Return [x, y] of the center of cell containing provided text 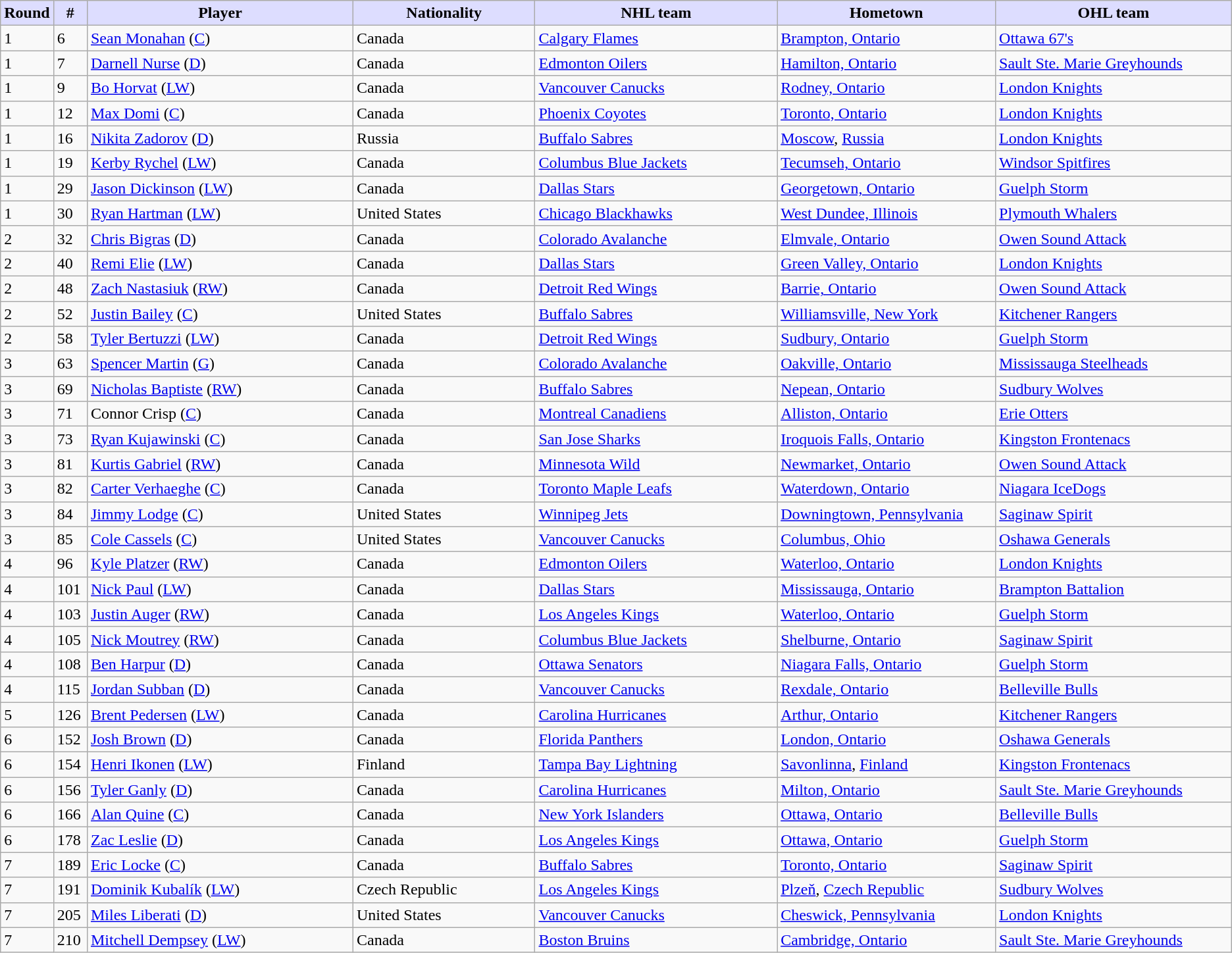
Zac Leslie (D) [220, 840]
Player [220, 13]
Alan Quine (C) [220, 815]
Zach Nastasiuk (RW) [220, 288]
Connor Crisp (C) [220, 414]
Nick Paul (LW) [220, 589]
Plzeň, Czech Republic [886, 890]
48 [70, 288]
Henri Ikonen (LW) [220, 765]
Niagara IceDogs [1114, 489]
81 [70, 464]
166 [70, 815]
Iroquois Falls, Ontario [886, 439]
Downingtown, Pennsylvania [886, 514]
Williamsville, New York [886, 314]
San Jose Sharks [656, 439]
Justin Auger (RW) [220, 614]
32 [70, 238]
Sudbury, Ontario [886, 339]
189 [70, 865]
Russia [444, 138]
154 [70, 765]
Max Domi (C) [220, 113]
Jordan Subban (D) [220, 689]
Ryan Hartman (LW) [220, 213]
105 [70, 639]
# [70, 13]
Sean Monahan (C) [220, 38]
Ottawa Senators [656, 664]
71 [70, 414]
Chicago Blackhawks [656, 213]
Columbus, Ohio [886, 539]
5 [27, 714]
Alliston, Ontario [886, 414]
Tyler Ganly (D) [220, 790]
Newmarket, Ontario [886, 464]
73 [70, 439]
108 [70, 664]
Arthur, Ontario [886, 714]
16 [70, 138]
191 [70, 890]
Windsor Spitfires [1114, 163]
Brampton Battalion [1114, 589]
Tyler Bertuzzi (LW) [220, 339]
Josh Brown (D) [220, 740]
OHL team [1114, 13]
Chris Bigras (D) [220, 238]
Boston Bruins [656, 940]
85 [70, 539]
Mitchell Dempsey (LW) [220, 940]
40 [70, 263]
Minnesota Wild [656, 464]
Jimmy Lodge (C) [220, 514]
Hometown [886, 13]
Erie Otters [1114, 414]
Justin Bailey (C) [220, 314]
210 [70, 940]
30 [70, 213]
Green Valley, Ontario [886, 263]
Milton, Ontario [886, 790]
Czech Republic [444, 890]
Spencer Martin (G) [220, 364]
Nikita Zadorov (D) [220, 138]
84 [70, 514]
Elmvale, Ontario [886, 238]
29 [70, 188]
Carter Verhaeghe (C) [220, 489]
Georgetown, Ontario [886, 188]
19 [70, 163]
Cheswick, Pennsylvania [886, 915]
Ryan Kujawinski (C) [220, 439]
115 [70, 689]
152 [70, 740]
Calgary Flames [656, 38]
Miles Liberati (D) [220, 915]
London, Ontario [886, 740]
58 [70, 339]
Moscow, Russia [886, 138]
Toronto Maple Leafs [656, 489]
NHL team [656, 13]
Ottawa 67's [1114, 38]
Tecumseh, Ontario [886, 163]
Cambridge, Ontario [886, 940]
Rodney, Ontario [886, 88]
Finland [444, 765]
Nepean, Ontario [886, 389]
Darnell Nurse (D) [220, 63]
Phoenix Coyotes [656, 113]
Mississauga, Ontario [886, 589]
69 [70, 389]
Cole Cassels (C) [220, 539]
Brampton, Ontario [886, 38]
Brent Pedersen (LW) [220, 714]
Kerby Rychel (LW) [220, 163]
178 [70, 840]
126 [70, 714]
Shelburne, Ontario [886, 639]
Winnipeg Jets [656, 514]
Barrie, Ontario [886, 288]
Savonlinna, Finland [886, 765]
Nick Moutrey (RW) [220, 639]
Hamilton, Ontario [886, 63]
Rexdale, Ontario [886, 689]
103 [70, 614]
63 [70, 364]
82 [70, 489]
Remi Elie (LW) [220, 263]
New York Islanders [656, 815]
Plymouth Whalers [1114, 213]
Eric Locke (C) [220, 865]
156 [70, 790]
Oakville, Ontario [886, 364]
Bo Horvat (LW) [220, 88]
Nationality [444, 13]
Mississauga Steelheads [1114, 364]
205 [70, 915]
Kurtis Gabriel (RW) [220, 464]
Niagara Falls, Ontario [886, 664]
9 [70, 88]
West Dundee, Illinois [886, 213]
Kyle Platzer (RW) [220, 564]
Ben Harpur (D) [220, 664]
Nicholas Baptiste (RW) [220, 389]
Montreal Canadiens [656, 414]
Florida Panthers [656, 740]
Jason Dickinson (LW) [220, 188]
Tampa Bay Lightning [656, 765]
Dominik Kubalík (LW) [220, 890]
12 [70, 113]
101 [70, 589]
96 [70, 564]
Waterdown, Ontario [886, 489]
Round [27, 13]
52 [70, 314]
